Pinpoint the cell where the given text exists, returning its [X, Y] midpoint coordinate. 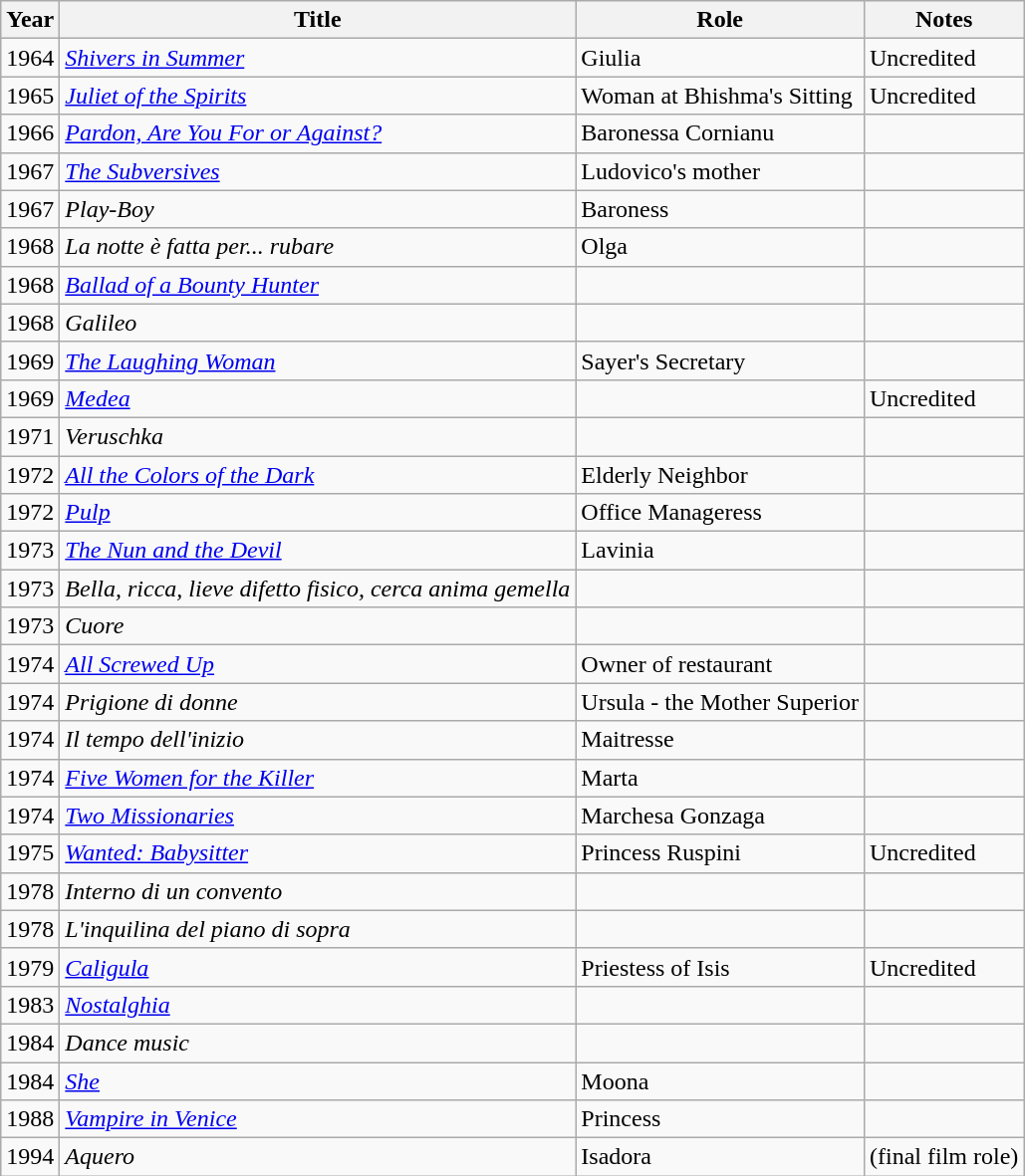
1983 [30, 1005]
Veruschka [318, 436]
Caligula [318, 967]
Shivers in Summer [318, 58]
Aquero [318, 1157]
Isadora [720, 1157]
She [318, 1080]
Pulp [318, 513]
1966 [30, 133]
Pardon, Are You For or Against? [318, 133]
1964 [30, 58]
1975 [30, 853]
Giulia [720, 58]
Baronessa Cornianu [720, 133]
1971 [30, 436]
Dance music [318, 1043]
Role [720, 20]
The Laughing Woman [318, 360]
Priestess of Isis [720, 967]
1988 [30, 1119]
Owner of restaurant [720, 664]
Two Missionaries [318, 816]
Elderly Neighbor [720, 475]
Five Women for the Killer [318, 778]
Play-Boy [318, 209]
Interno di un convento [318, 891]
Ursula - the Mother Superior [720, 702]
Maitresse [720, 740]
Olga [720, 247]
Office Manageress [720, 513]
Princess Ruspini [720, 853]
Nostalghia [318, 1005]
All Screwed Up [318, 664]
Notes [943, 20]
Prigione di donne [318, 702]
Sayer's Secretary [720, 360]
Ludovico's mother [720, 171]
Il tempo dell'inizio [318, 740]
Juliet of the Spirits [318, 96]
1994 [30, 1157]
All the Colors of the Dark [318, 475]
Vampire in Venice [318, 1119]
The Subversives [318, 171]
Ballad of a Bounty Hunter [318, 285]
L'inquilina del piano di sopra [318, 929]
Marta [720, 778]
Bella, ricca, lieve difetto fisico, cerca anima gemella [318, 588]
The Nun and the Devil [318, 551]
Woman at Bhishma's Sitting [720, 96]
Lavinia [720, 551]
Princess [720, 1119]
Medea [318, 398]
Marchesa Gonzaga [720, 816]
Galileo [318, 323]
Baroness [720, 209]
Cuore [318, 626]
La notte è fatta per... rubare [318, 247]
(final film role) [943, 1157]
Title [318, 20]
1965 [30, 96]
1979 [30, 967]
Wanted: Babysitter [318, 853]
Moona [720, 1080]
Year [30, 20]
